Extract the (X, Y) coordinate from the center of the cell holding the provided text.  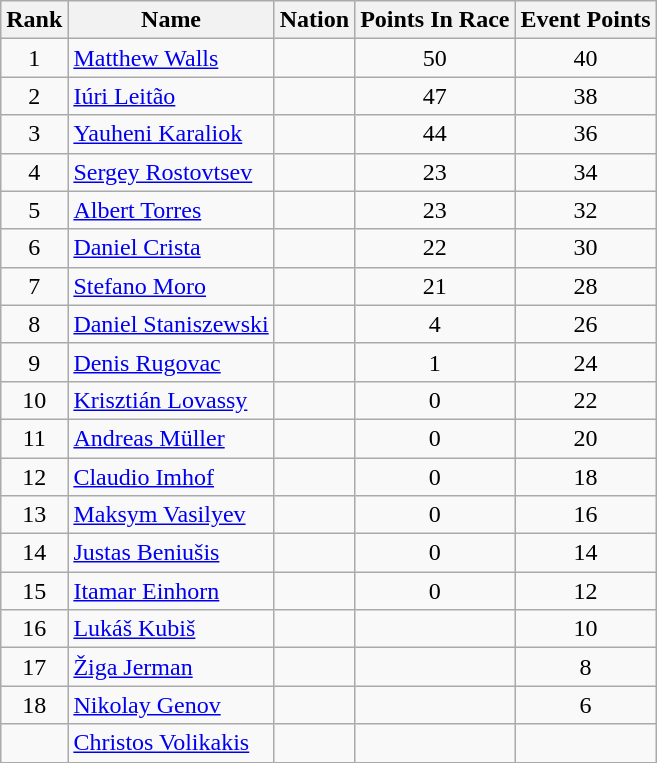
Lukáš Kubiš (171, 629)
Sergey Rostovtsev (171, 172)
Daniel Crista (171, 248)
Rank (34, 20)
5 (34, 210)
Matthew Walls (171, 58)
26 (586, 324)
17 (34, 667)
Denis Rugovac (171, 362)
Nikolay Genov (171, 705)
50 (435, 58)
9 (34, 362)
47 (435, 96)
Krisztián Lovassy (171, 400)
Event Points (586, 20)
Maksym Vasilyev (171, 515)
28 (586, 286)
24 (586, 362)
32 (586, 210)
21 (435, 286)
Justas Beniušis (171, 553)
38 (586, 96)
Žiga Jerman (171, 667)
Nation (314, 20)
34 (586, 172)
Iúri Leitão (171, 96)
Name (171, 20)
3 (34, 134)
7 (34, 286)
20 (586, 438)
11 (34, 438)
Daniel Staniszewski (171, 324)
Points In Race (435, 20)
44 (435, 134)
30 (586, 248)
Stefano Moro (171, 286)
40 (586, 58)
Andreas Müller (171, 438)
13 (34, 515)
36 (586, 134)
Itamar Einhorn (171, 591)
2 (34, 96)
15 (34, 591)
Albert Torres (171, 210)
Yauheni Karaliok (171, 134)
Claudio Imhof (171, 477)
Christos Volikakis (171, 743)
